Identify which cell holds the provided text, then report its [x, y] central coordinate. 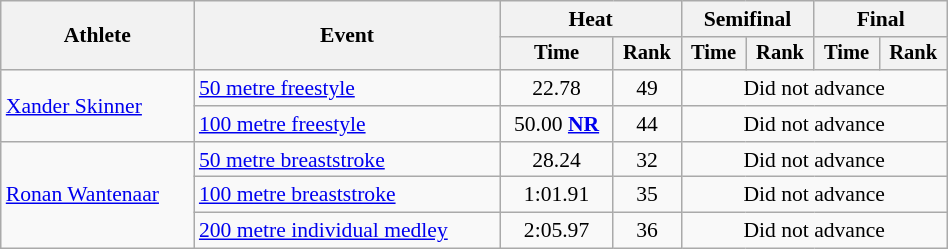
2:05.97 [556, 231]
50.00 NR [556, 124]
100 metre freestyle [347, 124]
50 metre breaststroke [347, 160]
49 [647, 88]
50 metre freestyle [347, 88]
200 metre individual medley [347, 231]
Athlete [98, 36]
Xander Skinner [98, 106]
Semifinal [748, 19]
1:01.91 [556, 195]
100 metre breaststroke [347, 195]
Ronan Wantenaar [98, 196]
35 [647, 195]
32 [647, 160]
22.78 [556, 88]
Heat [590, 19]
44 [647, 124]
28.24 [556, 160]
Event [347, 36]
Final [880, 19]
36 [647, 231]
